Return the [X, Y] coordinate for the center point of the cell that contains the specified text.  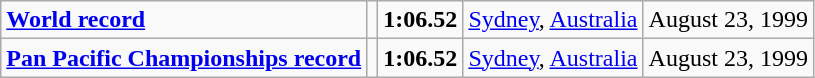
Pan Pacific Championships record [184, 58]
World record [184, 20]
